For the text-containing cell, return its midpoint in (x, y) coordinate format. 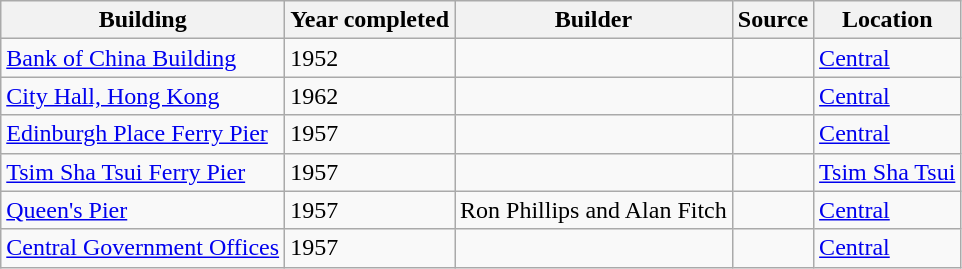
Location (888, 20)
Queen's Pier (143, 210)
Ron Phillips and Alan Fitch (594, 210)
Source (772, 20)
Edinburgh Place Ferry Pier (143, 134)
1962 (370, 96)
Central Government Offices (143, 248)
Year completed (370, 20)
Building (143, 20)
Tsim Sha Tsui (888, 172)
City Hall, Hong Kong (143, 96)
1952 (370, 58)
Builder (594, 20)
Bank of China Building (143, 58)
Tsim Sha Tsui Ferry Pier (143, 172)
